Provide the [x, y] coordinate of the cell's center where the given text is located.  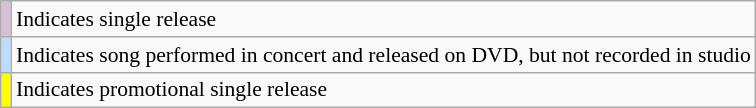
Indicates promotional single release [384, 90]
Indicates single release [384, 19]
Indicates song performed in concert and released on DVD, but not recorded in studio [384, 55]
